Capture the cell that displays the provided text and extract its [x, y] central coordinate. 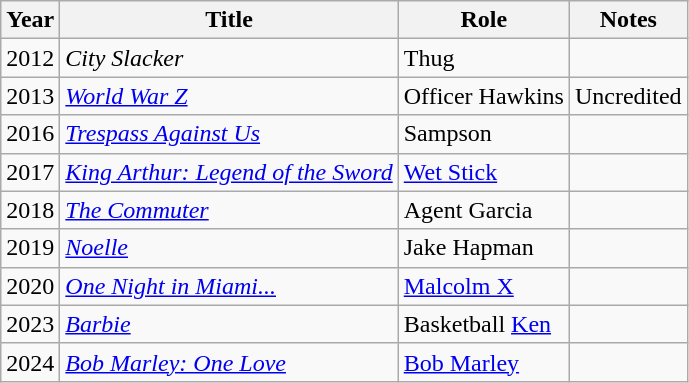
Malcolm X [484, 286]
Agent Garcia [484, 210]
Sampson [484, 134]
Uncredited [628, 96]
2023 [30, 324]
Basketball Ken [484, 324]
World War Z [229, 96]
Title [229, 20]
2020 [30, 286]
Year [30, 20]
2018 [30, 210]
Trespass Against Us [229, 134]
Role [484, 20]
Notes [628, 20]
Jake Hapman [484, 248]
City Slacker [229, 58]
One Night in Miami... [229, 286]
2012 [30, 58]
The Commuter [229, 210]
Barbie [229, 324]
2024 [30, 362]
2016 [30, 134]
Officer Hawkins [484, 96]
2019 [30, 248]
2017 [30, 172]
Bob Marley [484, 362]
Wet Stick [484, 172]
King Arthur: Legend of the Sword [229, 172]
Bob Marley: One Love [229, 362]
2013 [30, 96]
Noelle [229, 248]
Thug [484, 58]
